Pinpoint the cell where the given text exists, returning its [X, Y] midpoint coordinate. 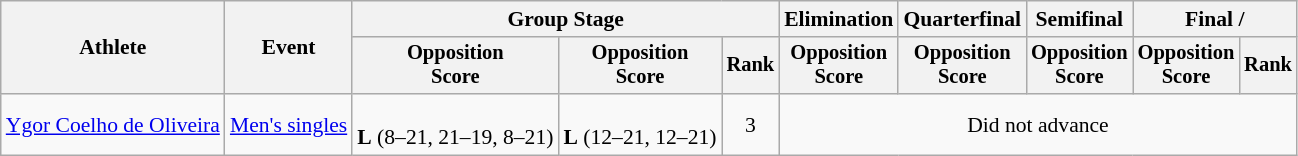
3 [751, 124]
Quarterfinal [962, 19]
Did not advance [1038, 124]
Men's singles [288, 124]
L (12–21, 12–21) [640, 124]
L (8–21, 21–19, 8–21) [455, 124]
Semifinal [1080, 19]
Group Stage [566, 19]
Elimination [838, 19]
Event [288, 48]
Athlete [113, 48]
Ygor Coelho de Oliveira [113, 124]
Final / [1215, 19]
